Extract the (X, Y) coordinate from the center of the cell holding the provided text.  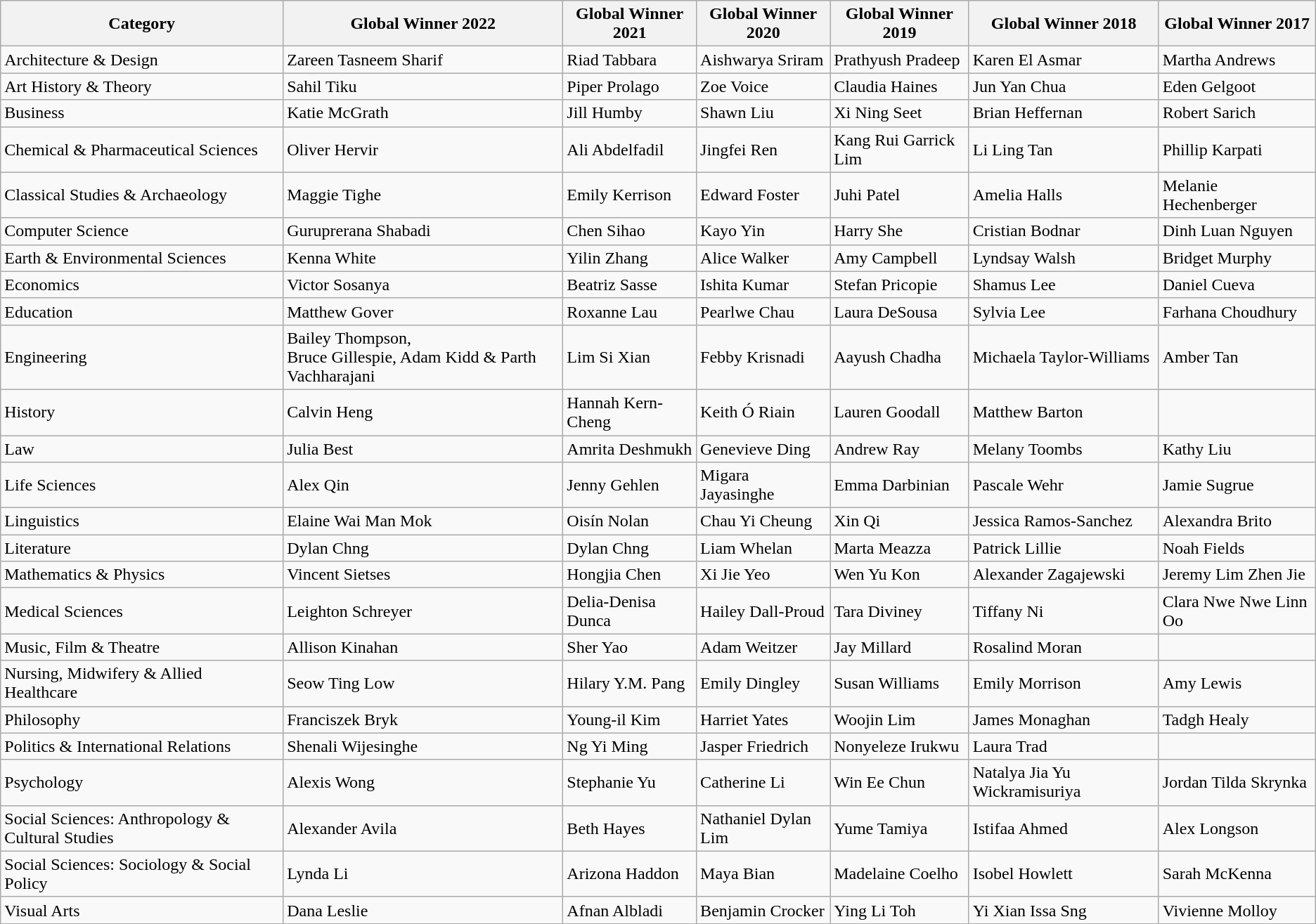
Calvin Heng (423, 412)
Roxanne Lau (630, 311)
Daniel Cueva (1237, 285)
Alex Qin (423, 485)
Edward Foster (763, 195)
Harriet Yates (763, 720)
Li Ling Tan (1064, 149)
Farhana Choudhury (1237, 311)
Melanie Hechenberger (1237, 195)
Karen El Asmar (1064, 60)
Hilary Y.M. Pang (630, 683)
Matthew Barton (1064, 412)
Dana Leslie (423, 910)
Global Winner 2021 (630, 24)
Visual Arts (142, 910)
Jun Yan Chua (1064, 86)
Laura Trad (1064, 746)
Genevieve Ding (763, 449)
Earth & Environmental Sciences (142, 258)
Rosalind Moran (1064, 647)
Seow Ting Low (423, 683)
Shamus Lee (1064, 285)
Madelaine Coelho (900, 874)
Benjamin Crocker (763, 910)
Wen Yu Kon (900, 575)
Kenna White (423, 258)
Melany Toombs (1064, 449)
Jeremy Lim Zhen Jie (1237, 575)
Pascale Wehr (1064, 485)
Stefan Pricopie (900, 285)
Maya Bian (763, 874)
Amrita Deshmukh (630, 449)
Sylvia Lee (1064, 311)
Migara Jayasinghe (763, 485)
Lynda Li (423, 874)
Lim Si Xian (630, 357)
Alexandra Brito (1237, 521)
History (142, 412)
Jessica Ramos-Sanchez (1064, 521)
Guruprerana Shabadi (423, 231)
Woojin Lim (900, 720)
Shawn Liu (763, 113)
Martha Andrews (1237, 60)
Social Sciences: Sociology & Social Policy (142, 874)
Vivienne Molloy (1237, 910)
Alex Longson (1237, 828)
Leighton Schreyer (423, 611)
Arizona Haddon (630, 874)
Isobel Howlett (1064, 874)
Amy Lewis (1237, 683)
Ali Abdelfadil (630, 149)
Global Winner 2017 (1237, 24)
Liam Whelan (763, 548)
Victor Sosanya (423, 285)
James Monaghan (1064, 720)
Business (142, 113)
Social Sciences: Anthropology & Cultural Studies (142, 828)
Life Sciences (142, 485)
Nursing, Midwifery & Allied Healthcare (142, 683)
Kang Rui Garrick Lim (900, 149)
Eden Gelgoot (1237, 86)
Phillip Karpati (1237, 149)
Pearlwe Chau (763, 311)
Kayo Yin (763, 231)
Laura DeSousa (900, 311)
Young-il Kim (630, 720)
Shenali Wijesinghe (423, 746)
Education (142, 311)
Mathematics & Physics (142, 575)
Alice Walker (763, 258)
Marta Meazza (900, 548)
Susan Williams (900, 683)
Franciszek Bryk (423, 720)
Xin Qi (900, 521)
Computer Science (142, 231)
Vincent Sietses (423, 575)
Robert Sarich (1237, 113)
Global Winner 2019 (900, 24)
Alexander Avila (423, 828)
Cristian Bodnar (1064, 231)
Oisín Nolan (630, 521)
Art History & Theory (142, 86)
Sahil Tiku (423, 86)
Tadgh Healy (1237, 720)
Xi Jie Yeo (763, 575)
Matthew Gover (423, 311)
Stephanie Yu (630, 783)
Bailey Thompson,Bruce Gillespie, Adam Kidd & Parth Vachharajani (423, 357)
Keith Ó Riain (763, 412)
Amy Campbell (900, 258)
Afnan Albladi (630, 910)
Psychology (142, 783)
Music, Film & Theatre (142, 647)
Katie McGrath (423, 113)
Harry She (900, 231)
Oliver Hervir (423, 149)
Jill Humby (630, 113)
Literature (142, 548)
Kathy Liu (1237, 449)
Julia Best (423, 449)
Category (142, 24)
Delia-Denisa Dunca (630, 611)
Maggie Tighe (423, 195)
Jordan Tilda Skrynka (1237, 783)
Chen Sihao (630, 231)
Michaela Taylor-Williams (1064, 357)
Engineering (142, 357)
Beth Hayes (630, 828)
Jasper Friedrich (763, 746)
Elaine Wai Man Mok (423, 521)
Allison Kinahan (423, 647)
Politics & International Relations (142, 746)
Natalya Jia Yu Wickramisuriya (1064, 783)
Prathyush Pradeep (900, 60)
Law (142, 449)
Brian Heffernan (1064, 113)
Economics (142, 285)
Tara Diviney (900, 611)
Nathaniel Dylan Lim (763, 828)
Classical Studies & Archaeology (142, 195)
Zoe Voice (763, 86)
Piper Prolago (630, 86)
Jamie Sugrue (1237, 485)
Global Winner 2022 (423, 24)
Hailey Dall-Proud (763, 611)
Ying Li Toh (900, 910)
Philosophy (142, 720)
Clara Nwe Nwe Linn Oo (1237, 611)
Xi Ning Seet (900, 113)
Amelia Halls (1064, 195)
Yi Xian Issa Sng (1064, 910)
Aayush Chadha (900, 357)
Sher Yao (630, 647)
Sarah McKenna (1237, 874)
Chemical & Pharmaceutical Sciences (142, 149)
Architecture & Design (142, 60)
Global Winner 2020 (763, 24)
Nonyeleze Irukwu (900, 746)
Emily Dingley (763, 683)
Catherine Li (763, 783)
Yume Tamiya (900, 828)
Hongjia Chen (630, 575)
Tiffany Ni (1064, 611)
Jenny Gehlen (630, 485)
Jay Millard (900, 647)
Zareen Tasneem Sharif (423, 60)
Ishita Kumar (763, 285)
Claudia Haines (900, 86)
Lyndsay Walsh (1064, 258)
Aishwarya Sriram (763, 60)
Hannah Kern-Cheng (630, 412)
Istifaa Ahmed (1064, 828)
Dinh Luan Nguyen (1237, 231)
Linguistics (142, 521)
Win Ee Chun (900, 783)
Chau Yi Cheung (763, 521)
Jingfei Ren (763, 149)
Adam Weitzer (763, 647)
Noah Fields (1237, 548)
Medical Sciences (142, 611)
Alexander Zagajewski (1064, 575)
Amber Tan (1237, 357)
Juhi Patel (900, 195)
Emily Morrison (1064, 683)
Patrick Lillie (1064, 548)
Beatriz Sasse (630, 285)
Riad Tabbara (630, 60)
Global Winner 2018 (1064, 24)
Andrew Ray (900, 449)
Alexis Wong (423, 783)
Lauren Goodall (900, 412)
Febby Krisnadi (763, 357)
Emma Darbinian (900, 485)
Emily Kerrison (630, 195)
Bridget Murphy (1237, 258)
Ng Yi Ming (630, 746)
Yilin Zhang (630, 258)
